Extract the (x, y) coordinate from the center of the cell holding the provided text.  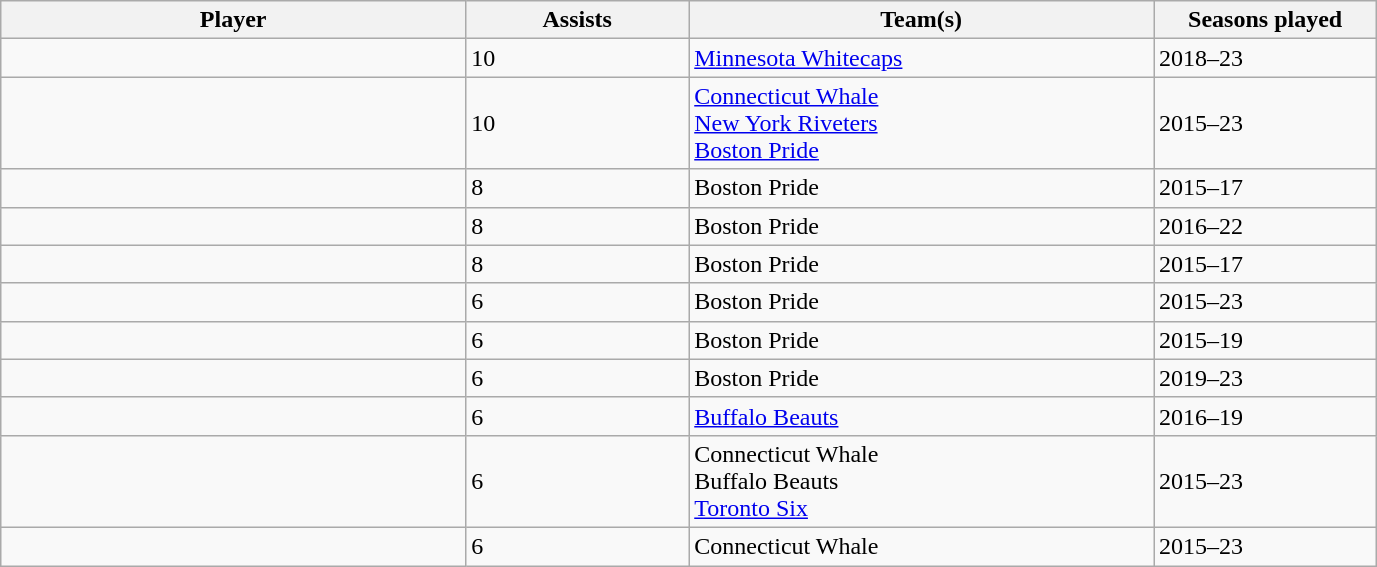
2015–19 (1266, 340)
Seasons played (1266, 20)
Buffalo Beauts (922, 416)
2019–23 (1266, 378)
2016–19 (1266, 416)
Connecticut WhaleNew York RivetersBoston Pride (922, 123)
Team(s) (922, 20)
Player (234, 20)
Minnesota Whitecaps (922, 58)
2016–22 (1266, 226)
2018–23 (1266, 58)
Assists (578, 20)
Connecticut WhaleBuffalo BeautsToronto Six (922, 481)
Connecticut Whale (922, 546)
